Detect which cell encompasses the target text, then output its (X, Y) center coordinate. 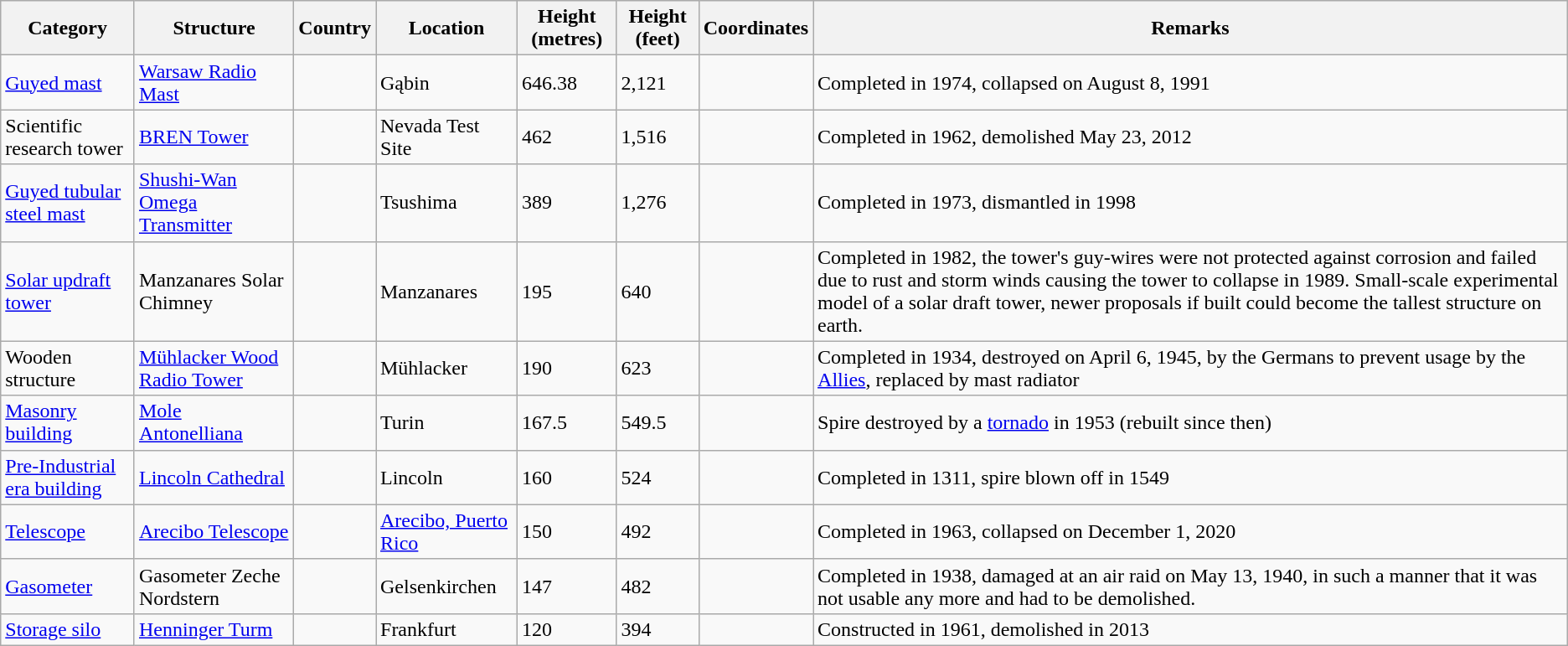
549.5 (658, 422)
Structure (214, 28)
Telescope (68, 531)
492 (658, 531)
Warsaw Radio Mast (214, 82)
Constructed in 1961, demolished in 2013 (1191, 629)
Gąbin (446, 82)
Storage silo (68, 629)
640 (658, 292)
Gasometer (68, 587)
Masonry building (68, 422)
160 (567, 478)
462 (567, 137)
Wooden structure (68, 369)
Completed in 1938, damaged at an air raid on May 13, 1940, in such a manner that it was not usable any more and had to be demolished. (1191, 587)
BREN Tower (214, 137)
482 (658, 587)
Completed in 1311, spire blown off in 1549 (1191, 478)
2,121 (658, 82)
Scientific research tower (68, 137)
Completed in 1974, collapsed on August 8, 1991 (1191, 82)
Completed in 1963, collapsed on December 1, 2020 (1191, 531)
394 (658, 629)
Location (446, 28)
Arecibo Telescope (214, 531)
Lincoln Cathedral (214, 478)
Henninger Turm (214, 629)
Mole Antonelliana (214, 422)
Gelsenkirchen (446, 587)
Tsushima (446, 203)
Manzanares (446, 292)
167.5 (567, 422)
623 (658, 369)
1,276 (658, 203)
147 (567, 587)
120 (567, 629)
Shushi-Wan Omega Transmitter (214, 203)
Manzanares Solar Chimney (214, 292)
150 (567, 531)
Completed in 1934, destroyed on April 6, 1945, by the Germans to prevent usage by the Allies, replaced by mast radiator (1191, 369)
Completed in 1973, dismantled in 1998 (1191, 203)
646.38 (567, 82)
Nevada Test Site (446, 137)
Country (335, 28)
Guyed mast (68, 82)
195 (567, 292)
Completed in 1962, demolished May 23, 2012 (1191, 137)
190 (567, 369)
Coordinates (756, 28)
Turin (446, 422)
Height (metres) (567, 28)
Gasometer Zeche Nordstern (214, 587)
Frankfurt (446, 629)
Mühlacker (446, 369)
Category (68, 28)
1,516 (658, 137)
Solar updraft tower (68, 292)
Pre-Industrial era building (68, 478)
389 (567, 203)
524 (658, 478)
Arecibo, Puerto Rico (446, 531)
Lincoln (446, 478)
Spire destroyed by a tornado in 1953 (rebuilt since then) (1191, 422)
Height (feet) (658, 28)
Remarks (1191, 28)
Guyed tubular steel mast (68, 203)
Mühlacker Wood Radio Tower (214, 369)
